From the cell containing the given text, extract its center point as [X, Y] coordinate. 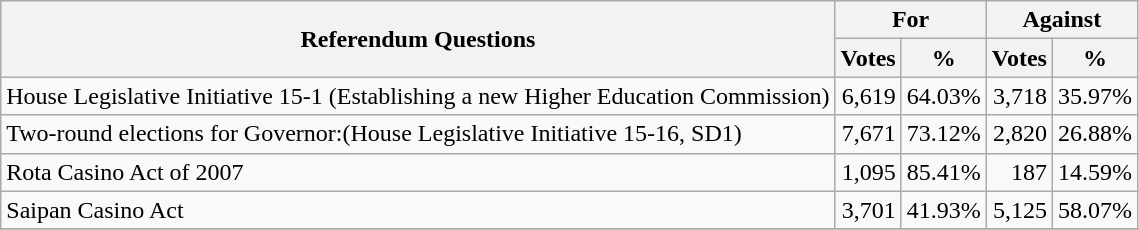
Rota Casino Act of 2007 [418, 172]
Saipan Casino Act [418, 210]
For [910, 20]
Against [1062, 20]
58.07% [1094, 210]
5,125 [1019, 210]
26.88% [1094, 134]
6,619 [868, 96]
187 [1019, 172]
7,671 [868, 134]
14.59% [1094, 172]
House Legislative Initiative 15-1 (Establishing a new Higher Education Commission) [418, 96]
35.97% [1094, 96]
Referendum Questions [418, 39]
1,095 [868, 172]
64.03% [944, 96]
Two-round elections for Governor:(House Legislative Initiative 15-16, SD1) [418, 134]
3,701 [868, 210]
3,718 [1019, 96]
85.41% [944, 172]
2,820 [1019, 134]
41.93% [944, 210]
73.12% [944, 134]
